Detect which cell encompasses the target text, then output its [X, Y] center coordinate. 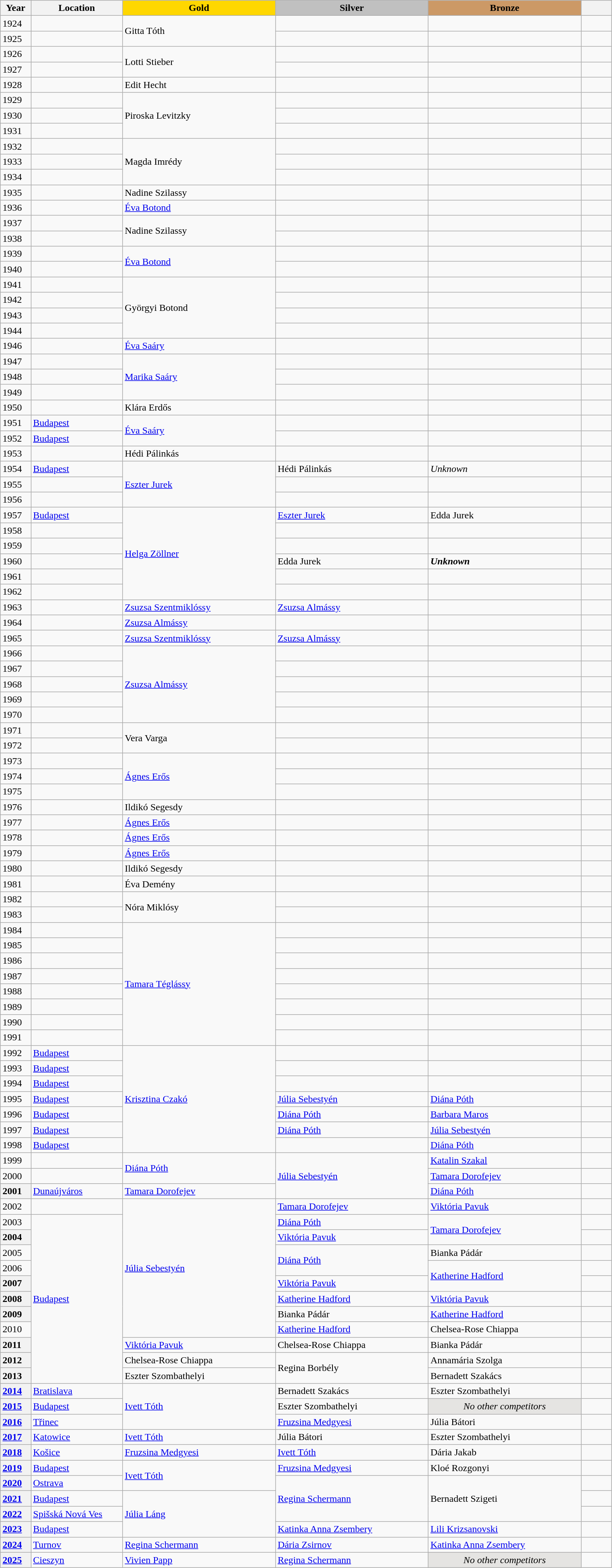
1987 [16, 976]
Location [77, 8]
1975 [16, 792]
1976 [16, 807]
Éva Demény [199, 884]
1939 [16, 254]
2005 [16, 1253]
Helga Zöllner [199, 553]
Dunaújváros [77, 1191]
1990 [16, 1022]
1949 [16, 392]
1962 [16, 592]
1956 [16, 500]
2002 [16, 1207]
2023 [16, 1529]
Ostrava [77, 1483]
Bronze [504, 8]
1998 [16, 1145]
2011 [16, 1345]
2009 [16, 1314]
2008 [16, 1299]
1930 [16, 115]
1953 [16, 454]
2017 [16, 1437]
1935 [16, 193]
2014 [16, 1391]
1938 [16, 239]
1952 [16, 438]
Regina Borbély [352, 1368]
2001 [16, 1191]
2004 [16, 1237]
Annamária Szolga [504, 1360]
Spišská Nová Ves [77, 1514]
1981 [16, 884]
1965 [16, 638]
1925 [16, 39]
Katalin Szakal [504, 1160]
1933 [16, 161]
1958 [16, 530]
1968 [16, 684]
Kloé Rozgonyi [504, 1468]
1932 [16, 146]
2000 [16, 1176]
Júlia Láng [199, 1514]
Turnov [77, 1545]
2019 [16, 1468]
1994 [16, 1084]
2013 [16, 1375]
1947 [16, 361]
2024 [16, 1545]
1966 [16, 653]
1937 [16, 223]
1928 [16, 85]
1950 [16, 407]
2007 [16, 1283]
1983 [16, 914]
1926 [16, 54]
1986 [16, 961]
Year [16, 8]
2006 [16, 1268]
1978 [16, 838]
1936 [16, 208]
1943 [16, 315]
Krisztina Czakó [199, 1099]
1971 [16, 730]
Piroska Levitzky [199, 115]
Třinec [77, 1421]
1927 [16, 69]
1977 [16, 822]
Edit Hecht [199, 85]
1955 [16, 484]
Györgyi Botond [199, 308]
1946 [16, 346]
2021 [16, 1499]
1964 [16, 623]
1969 [16, 700]
1982 [16, 899]
Lotti Stieber [199, 62]
Košice [77, 1453]
2003 [16, 1222]
1999 [16, 1160]
2016 [16, 1421]
1931 [16, 131]
Bernadett Szigeti [504, 1499]
Bratislava [77, 1391]
Gitta Tóth [199, 31]
Vera Varga [199, 738]
1944 [16, 331]
1989 [16, 1007]
2022 [16, 1514]
1974 [16, 776]
1985 [16, 945]
1996 [16, 1114]
Marika Saáry [199, 377]
1997 [16, 1130]
1988 [16, 992]
1979 [16, 853]
Vivien Papp [199, 1560]
1942 [16, 300]
1959 [16, 546]
2012 [16, 1360]
2018 [16, 1453]
Silver [352, 8]
1961 [16, 576]
1960 [16, 561]
1992 [16, 1053]
Dária Jakab [504, 1453]
1951 [16, 423]
1980 [16, 868]
Katowice [77, 1437]
Barbara Maros [504, 1114]
1984 [16, 930]
1973 [16, 761]
Magda Imrédy [199, 161]
1948 [16, 377]
1954 [16, 469]
Nóra Miklósy [199, 907]
1972 [16, 746]
1934 [16, 177]
1929 [16, 100]
Tamara Téglássy [199, 983]
1967 [16, 669]
2015 [16, 1406]
1991 [16, 1038]
1924 [16, 23]
Gold [199, 8]
Dária Zsirnov [352, 1545]
2010 [16, 1329]
1941 [16, 285]
1940 [16, 269]
1995 [16, 1099]
Klára Erdős [199, 407]
1963 [16, 607]
1993 [16, 1068]
1957 [16, 515]
2020 [16, 1483]
2025 [16, 1560]
Cieszyn [77, 1560]
Lili Krizsanovski [504, 1529]
1970 [16, 715]
